Provide the [x, y] coordinate of the cell's center where the given text is located.  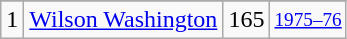
1 [12, 20]
165 [246, 20]
Wilson Washington [124, 20]
1975–76 [308, 20]
